Detect which cell encompasses the target text, then output its [x, y] center coordinate. 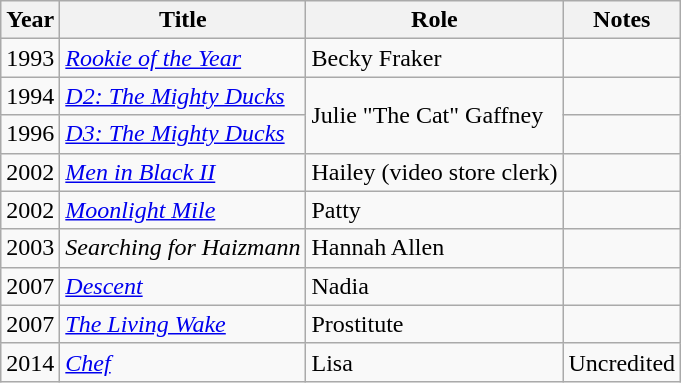
Notes [622, 20]
Nadia [434, 286]
Hailey (video store clerk) [434, 172]
Prostitute [434, 324]
Year [30, 20]
1993 [30, 58]
2003 [30, 248]
The Living Wake [183, 324]
Moonlight Mile [183, 210]
Rookie of the Year [183, 58]
Men in Black II [183, 172]
Chef [183, 362]
2014 [30, 362]
D2: The Mighty Ducks [183, 96]
Lisa [434, 362]
Descent [183, 286]
Uncredited [622, 362]
1996 [30, 134]
1994 [30, 96]
Julie "The Cat" Gaffney [434, 115]
Role [434, 20]
Title [183, 20]
Becky Fraker [434, 58]
Searching for Haizmann [183, 248]
Patty [434, 210]
D3: The Mighty Ducks [183, 134]
Hannah Allen [434, 248]
